For the text-containing cell, return its midpoint in [X, Y] coordinate format. 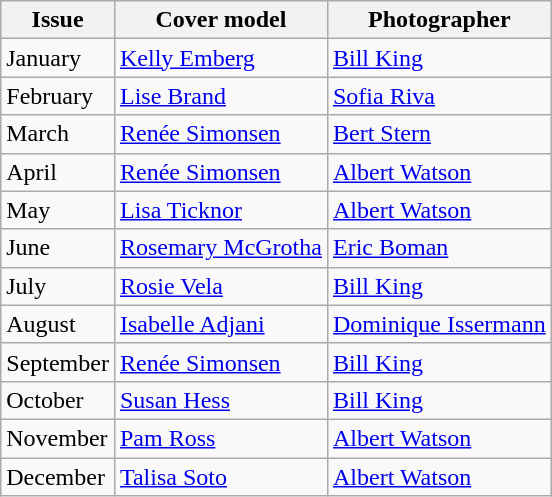
Rosemary McGrotha [220, 248]
Kelly Emberg [220, 58]
August [58, 324]
February [58, 96]
January [58, 58]
April [58, 172]
October [58, 400]
June [58, 248]
Isabelle Adjani [220, 324]
Bert Stern [439, 134]
November [58, 438]
Susan Hess [220, 400]
Lise Brand [220, 96]
Rosie Vela [220, 286]
December [58, 477]
Photographer [439, 20]
Lisa Ticknor [220, 210]
March [58, 134]
Issue [58, 20]
September [58, 362]
July [58, 286]
May [58, 210]
Dominique Issermann [439, 324]
Cover model [220, 20]
Talisa Soto [220, 477]
Sofia Riva [439, 96]
Eric Boman [439, 248]
Pam Ross [220, 438]
